From the cell containing the given text, extract its center point as [X, Y] coordinate. 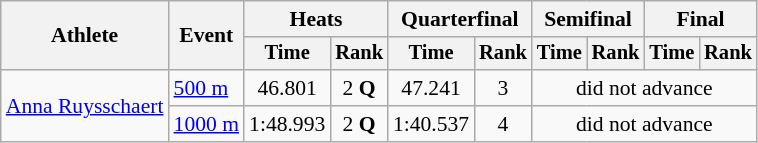
Semifinal [588, 19]
Event [206, 36]
1:48.993 [287, 124]
47.241 [431, 88]
500 m [206, 88]
3 [503, 88]
1000 m [206, 124]
1:40.537 [431, 124]
4 [503, 124]
Anna Ruysschaert [85, 106]
Quarterfinal [460, 19]
Heats [316, 19]
Final [700, 19]
46.801 [287, 88]
Athlete [85, 36]
